Capture the cell that displays the provided text and extract its [x, y] central coordinate. 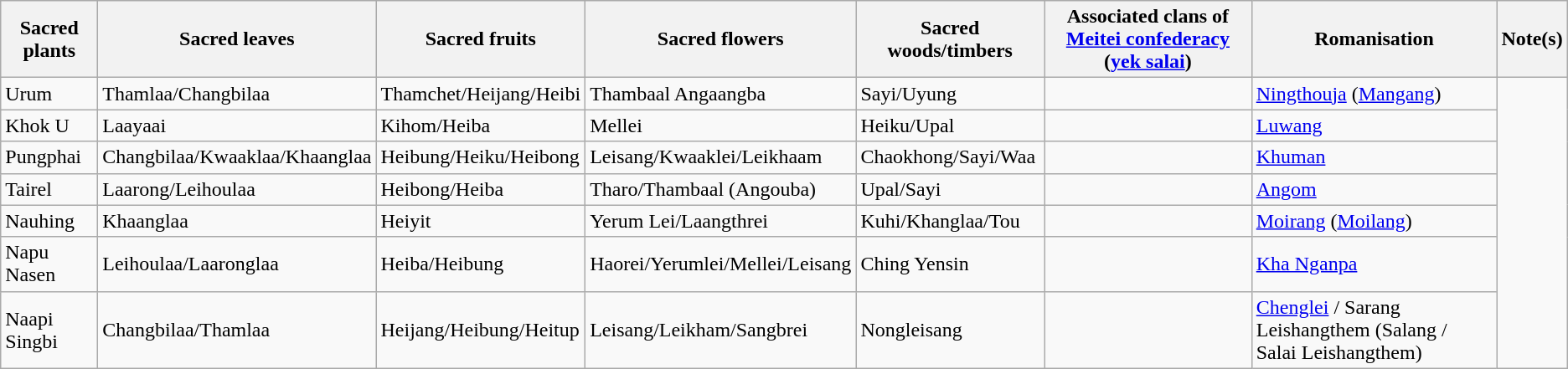
Laayaai [237, 126]
Ching Yensin [950, 264]
Heibung/Heiku/Heibong [481, 157]
Urum [49, 94]
Heiyit [481, 221]
Khuman [1374, 157]
Yerum Lei/Laangthrei [720, 221]
Kha Nganpa [1374, 264]
Changbilaa/Thamlaa [237, 330]
Changbilaa/Kwaaklaa/Khaanglaa [237, 157]
Sacred flowers [720, 39]
Napu Nasen [49, 264]
Pungphai [49, 157]
Leisang/Kwaaklei/Leikhaam [720, 157]
Khaanglaa [237, 221]
Mellei [720, 126]
Heiba/Heibung [481, 264]
Sacred fruits [481, 39]
Note(s) [1532, 39]
Nongleisang [950, 330]
Moirang (Moilang) [1374, 221]
Sayi/Uyung [950, 94]
Tharo/Thambaal (Angouba) [720, 189]
Romanisation [1374, 39]
Haorei/Yerumlei/Mellei/Leisang [720, 264]
Sacred woods/timbers [950, 39]
Khok U [49, 126]
Ningthouja (Mangang) [1374, 94]
Thamchet/Heijang/Heibi [481, 94]
Chaokhong/Sayi/Waa [950, 157]
Tairel [49, 189]
Laarong/Leihoulaa [237, 189]
Kuhi/Khanglaa/Tou [950, 221]
Heiku/Upal [950, 126]
Thamlaa/Changbilaa [237, 94]
Angom [1374, 189]
Leihoulaa/Laaronglaa [237, 264]
Heibong/Heiba [481, 189]
Sacred plants [49, 39]
Chenglei / Sarang Leishangthem (Salang / Salai Leishangthem) [1374, 330]
Sacred leaves [237, 39]
Heijang/Heibung/Heitup [481, 330]
Associated clans of Meitei confederacy (yek salai) [1148, 39]
Naapi Singbi [49, 330]
Upal/Sayi [950, 189]
Nauhing [49, 221]
Kihom/Heiba [481, 126]
Leisang/Leikham/Sangbrei [720, 330]
Luwang [1374, 126]
Thambaal Angaangba [720, 94]
